From the cell containing the given text, extract its center point as [x, y] coordinate. 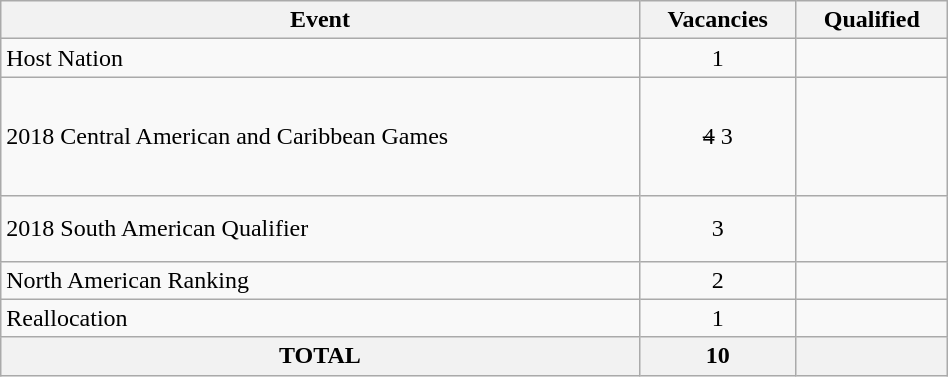
10 [718, 356]
TOTAL [320, 356]
2 [718, 280]
North American Ranking [320, 280]
2018 South American Qualifier [320, 228]
2018 Central American and Caribbean Games [320, 136]
Reallocation [320, 318]
Host Nation [320, 58]
Qualified [872, 20]
Event [320, 20]
4 3 [718, 136]
Vacancies [718, 20]
3 [718, 228]
